For the text-containing cell, return its midpoint in [X, Y] coordinate format. 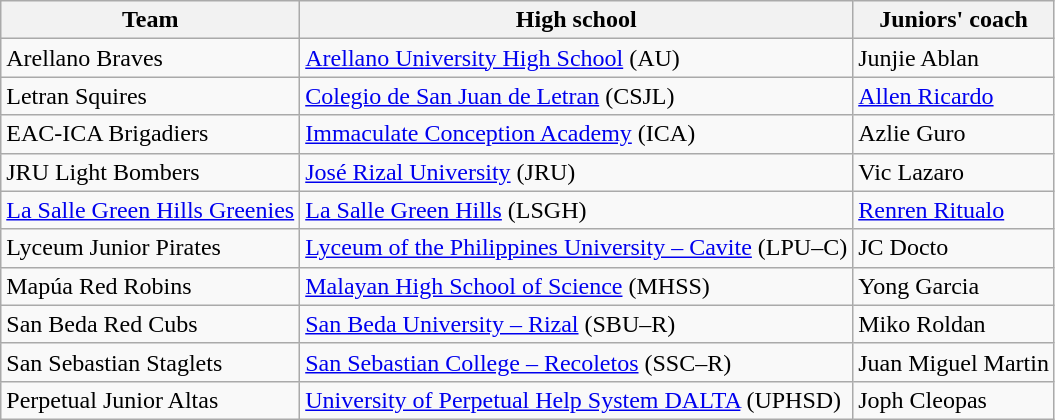
Yong Garcia [954, 286]
José Rizal University (JRU) [576, 172]
JC Docto [954, 248]
University of Perpetual Help System DALTA (UPHSD) [576, 400]
Azlie Guro [954, 134]
Malayan High School of Science (MHSS) [576, 286]
San Beda Red Cubs [150, 324]
Perpetual Junior Altas [150, 400]
Immaculate Conception Academy (ICA) [576, 134]
Renren Ritualo [954, 210]
Juan Miguel Martin [954, 362]
Lyceum Junior Pirates [150, 248]
Allen Ricardo [954, 96]
La Salle Green Hills Greenies [150, 210]
Miko Roldan [954, 324]
Arellano Braves [150, 58]
Team [150, 20]
Mapúa Red Robins [150, 286]
Lyceum of the Philippines University – Cavite (LPU–C) [576, 248]
Junjie Ablan [954, 58]
Colegio de San Juan de Letran (CSJL) [576, 96]
Joph Cleopas [954, 400]
Juniors' coach [954, 20]
JRU Light Bombers [150, 172]
EAC-ICA Brigadiers [150, 134]
La Salle Green Hills (LSGH) [576, 210]
San Sebastian Staglets [150, 362]
Arellano University High School (AU) [576, 58]
Vic Lazaro [954, 172]
San Beda University – Rizal (SBU–R) [576, 324]
Letran Squires [150, 96]
San Sebastian College – Recoletos (SSC–R) [576, 362]
High school [576, 20]
